Scan for the cell matching the given text and deliver its (X, Y) coordinate at center. 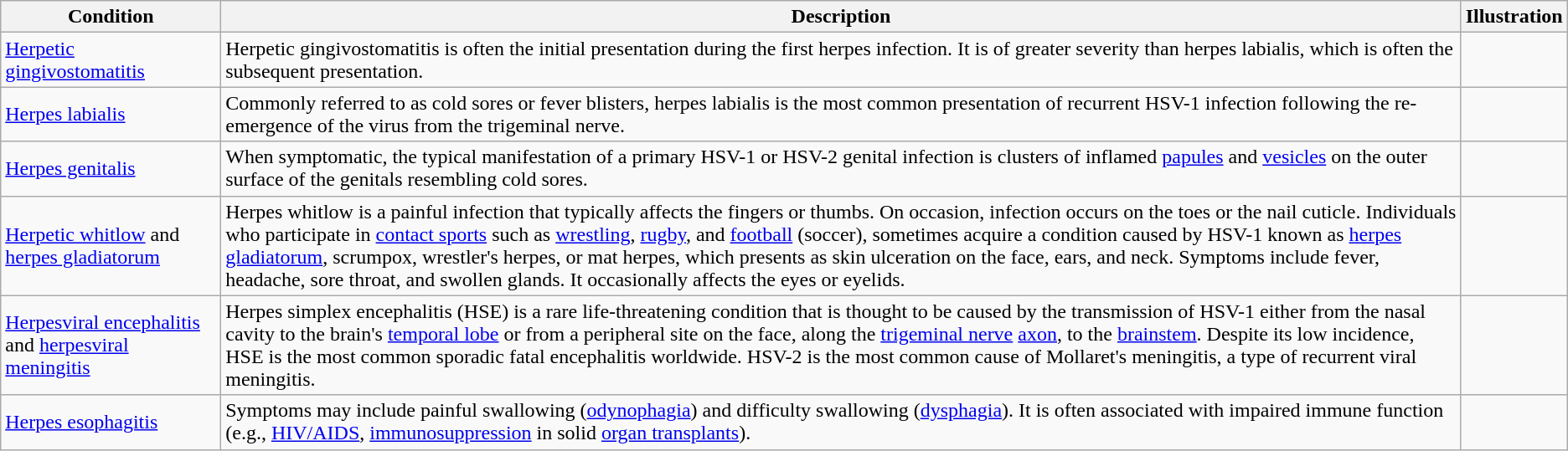
Herpes esophagitis (111, 422)
Condition (111, 17)
Illustration (1514, 17)
Herpesviral encephalitis and herpesviral meningitis (111, 345)
Herpes labialis (111, 114)
Herpetic whitlow and herpes gladiatorum (111, 246)
Herpes genitalis (111, 169)
Description (841, 17)
Herpetic gingivostomatitis (111, 60)
